Determine the [x, y] coordinate at the center of the cell enclosing the given text.  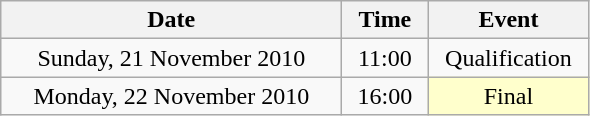
16:00 [385, 96]
Time [385, 20]
Monday, 22 November 2010 [172, 96]
Sunday, 21 November 2010 [172, 58]
11:00 [385, 58]
Event [508, 20]
Date [172, 20]
Qualification [508, 58]
Final [508, 96]
